Locate the cell with the specified text and output its (x, y) center coordinate. 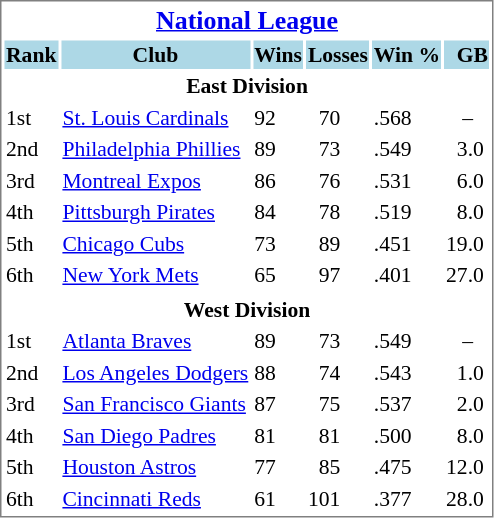
San Francisco Giants (156, 404)
Philadelphia Phillies (156, 149)
101 (338, 498)
Rank (30, 54)
78 (338, 212)
85 (338, 467)
Montreal Expos (156, 180)
28.0 (468, 498)
Los Angeles Dodgers (156, 372)
75 (338, 404)
.519 (406, 212)
.377 (406, 498)
New York Mets (156, 275)
.451 (406, 244)
Club (156, 54)
76 (338, 180)
88 (278, 372)
Houston Astros (156, 467)
74 (338, 372)
19.0 (468, 244)
84 (278, 212)
St. Louis Cardinals (156, 118)
National League (246, 20)
87 (278, 404)
.568 (406, 118)
92 (278, 118)
East Division (246, 86)
.537 (406, 404)
77 (278, 467)
Wins (278, 54)
.500 (406, 436)
65 (278, 275)
61 (278, 498)
27.0 (468, 275)
.475 (406, 467)
6.0 (468, 180)
West Division (246, 310)
1.0 (468, 372)
San Diego Padres (156, 436)
.531 (406, 180)
.401 (406, 275)
Cincinnati Reds (156, 498)
Atlanta Braves (156, 341)
GB (468, 54)
3.0 (468, 149)
2.0 (468, 404)
86 (278, 180)
Win % (406, 54)
Chicago Cubs (156, 244)
Losses (338, 54)
97 (338, 275)
70 (338, 118)
.543 (406, 372)
12.0 (468, 467)
Pittsburgh Pirates (156, 212)
